Return (X, Y) of the center of cell containing provided text 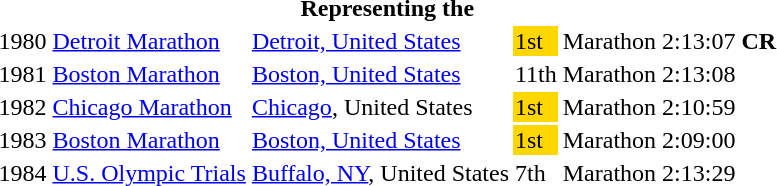
Chicago Marathon (149, 107)
Detroit, United States (380, 41)
Chicago, United States (380, 107)
Detroit Marathon (149, 41)
11th (536, 74)
